From the cell containing the given text, extract its center point as [X, Y] coordinate. 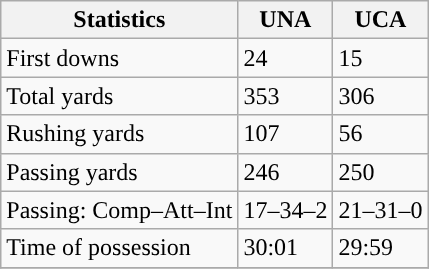
15 [380, 58]
107 [286, 134]
353 [286, 96]
Passing yards [120, 172]
Total yards [120, 96]
306 [380, 96]
First downs [120, 58]
Time of possession [120, 248]
21–31–0 [380, 210]
Passing: Comp–Att–Int [120, 210]
246 [286, 172]
17–34–2 [286, 210]
30:01 [286, 248]
250 [380, 172]
UNA [286, 20]
56 [380, 134]
Rushing yards [120, 134]
29:59 [380, 248]
Statistics [120, 20]
24 [286, 58]
UCA [380, 20]
